Pinpoint the cell where the given text exists, returning its (x, y) midpoint coordinate. 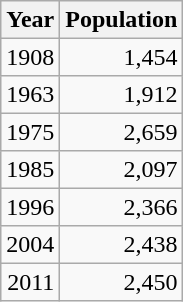
2004 (30, 244)
2011 (30, 282)
1996 (30, 206)
2,438 (122, 244)
Year (30, 20)
1,912 (122, 94)
1963 (30, 94)
Population (122, 20)
2,366 (122, 206)
2,659 (122, 132)
1,454 (122, 56)
1975 (30, 132)
2,450 (122, 282)
2,097 (122, 170)
1985 (30, 170)
1908 (30, 56)
